Search for the cell housing the specified text and yield its (x, y) center coordinate. 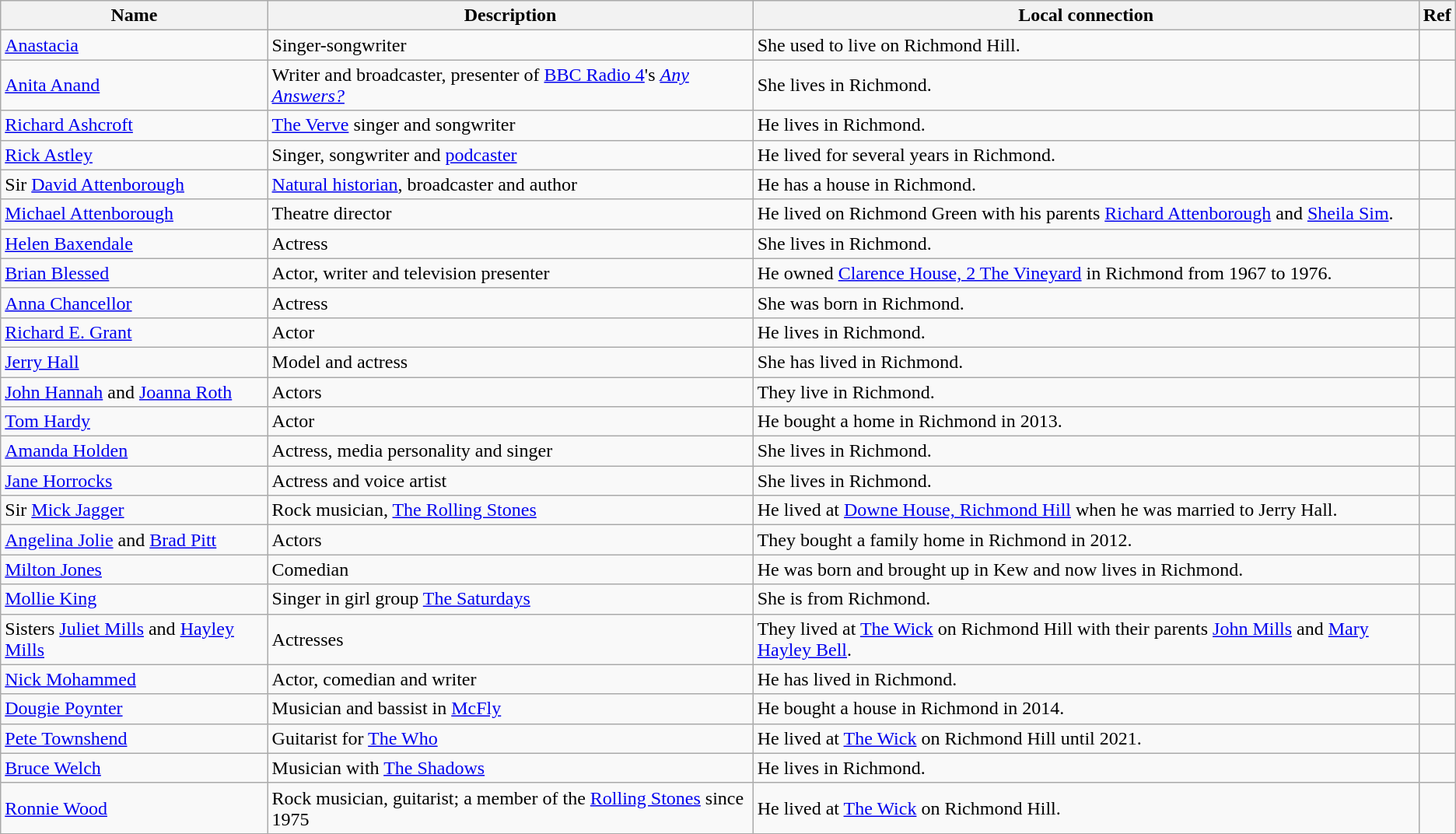
He has lived in Richmond. (1086, 679)
Writer and broadcaster, presenter of BBC Radio 4's Any Answers? (510, 86)
Dougie Poynter (134, 709)
Description (510, 16)
He lived at The Wick on Richmond Hill. (1086, 808)
Michael Attenborough (134, 214)
They lived at The Wick on Richmond Hill with their parents John Mills and Mary Hayley Bell. (1086, 640)
Richard Ashcroft (134, 125)
Rock musician, The Rolling Stones (510, 510)
They live in Richmond. (1086, 391)
She was born in Richmond. (1086, 303)
Amanda Holden (134, 451)
Brian Blessed (134, 273)
He bought a house in Richmond in 2014. (1086, 709)
Milton Jones (134, 569)
Ref (1437, 16)
He lived for several years in Richmond. (1086, 155)
Model and actress (510, 362)
Rock musician, guitarist; a member of the Rolling Stones since 1975 (510, 808)
Tom Hardy (134, 422)
He was born and brought up in Kew and now lives in Richmond. (1086, 569)
She is from Richmond. (1086, 599)
Sisters Juliet Mills and Hayley Mills (134, 640)
Actress and voice artist (510, 481)
Local connection (1086, 16)
John Hannah and Joanna Roth (134, 391)
Actress, media personality and singer (510, 451)
Musician and bassist in McFly (510, 709)
Anna Chancellor (134, 303)
He lived on Richmond Green with his parents Richard Attenborough and Sheila Sim. (1086, 214)
Ronnie Wood (134, 808)
Nick Mohammed (134, 679)
Sir David Attenborough (134, 184)
Musician with The Shadows (510, 768)
Helen Baxendale (134, 244)
Name (134, 16)
She has lived in Richmond. (1086, 362)
Richard E. Grant (134, 332)
She used to live on Richmond Hill. (1086, 45)
Angelina Jolie and Brad Pitt (134, 540)
Bruce Welch (134, 768)
Singer in girl group The Saturdays (510, 599)
They bought a family home in Richmond in 2012. (1086, 540)
He lived at Downe House, Richmond Hill when he was married to Jerry Hall. (1086, 510)
Actor, writer and television presenter (510, 273)
Jerry Hall (134, 362)
Pete Townshend (134, 738)
Comedian (510, 569)
He lived at The Wick on Richmond Hill until 2021. (1086, 738)
Jane Horrocks (134, 481)
Singer, songwriter and podcaster (510, 155)
Sir Mick Jagger (134, 510)
Guitarist for The Who (510, 738)
Anastacia (134, 45)
Actresses (510, 640)
He owned Clarence House, 2 The Vineyard in Richmond from 1967 to 1976. (1086, 273)
Rick Astley (134, 155)
Anita Anand (134, 86)
He bought a home in Richmond in 2013. (1086, 422)
Natural historian, broadcaster and author (510, 184)
Actor, comedian and writer (510, 679)
Theatre director (510, 214)
Mollie King (134, 599)
Singer-songwriter (510, 45)
The Verve singer and songwriter (510, 125)
He has a house in Richmond. (1086, 184)
